For the text-containing cell, return its midpoint in [x, y] coordinate format. 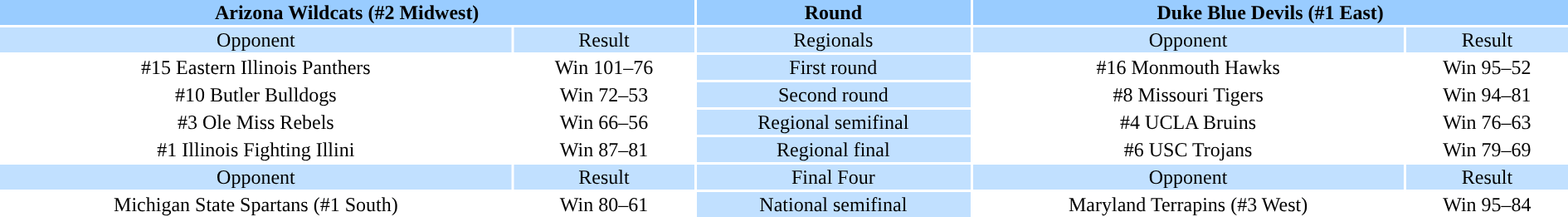
National semifinal [833, 205]
Second round [833, 95]
Regional final [833, 150]
Win 95–84 [1487, 205]
First round [833, 67]
Duke Blue Devils (#1 East) [1270, 12]
Win 80–61 [604, 205]
Win 76–63 [1487, 122]
Michigan State Spartans (#1 South) [256, 205]
#8 Missouri Tigers [1188, 95]
Round [833, 12]
Regionals [833, 40]
Arizona Wildcats (#2 Midwest) [347, 12]
#15 Eastern Illinois Panthers [256, 67]
Win 72–53 [604, 95]
#1 Illinois Fighting Illini [256, 150]
Regional semifinal [833, 122]
Win 79–69 [1487, 150]
#16 Monmouth Hawks [1188, 67]
Maryland Terrapins (#3 West) [1188, 205]
Win 66–56 [604, 122]
#3 Ole Miss Rebels [256, 122]
Win 94–81 [1487, 95]
Win 87–81 [604, 150]
Final Four [833, 177]
#4 UCLA Bruins [1188, 122]
#10 Butler Bulldogs [256, 95]
Win 95–52 [1487, 67]
Win 101–76 [604, 67]
#6 USC Trojans [1188, 150]
